Capture the cell that displays the provided text and extract its (x, y) central coordinate. 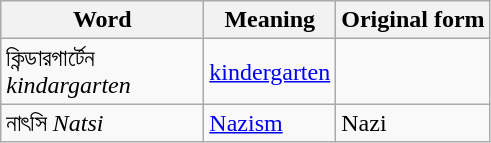
Word (102, 20)
Meaning (270, 20)
Original form (413, 20)
Nazism (270, 123)
kindergarten (270, 72)
নাৎসি Natsi (102, 123)
Nazi (413, 123)
কিন্ডারগার্টেন kindargarten (102, 72)
